Output the (X, Y) coordinate of the center of the cell containing the given text.  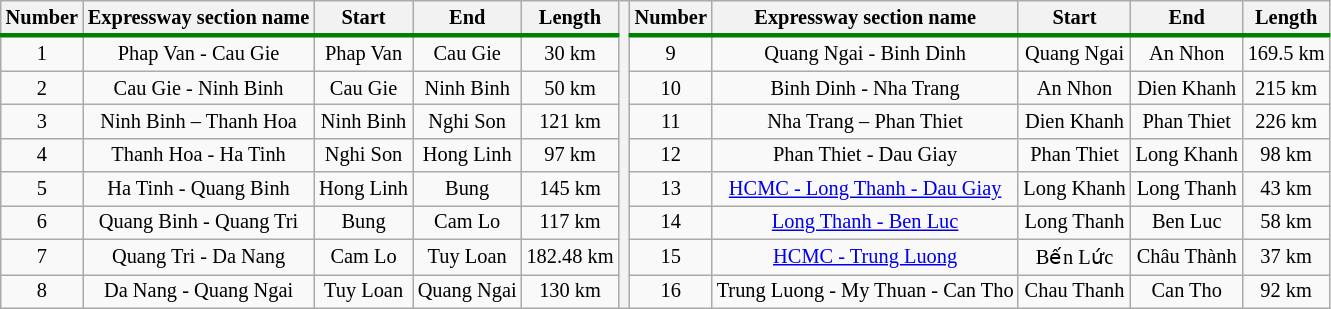
HCMC - Long Thanh - Dau Giay (866, 189)
43 km (1286, 189)
3 (42, 121)
Chau Thanh (1074, 291)
30 km (570, 54)
Châu Thành (1187, 256)
Long Thanh - Ben Luc (866, 222)
Phan Thiet - Dau Giay (866, 155)
16 (671, 291)
Ha Tinh - Quang Binh (198, 189)
11 (671, 121)
130 km (570, 291)
215 km (1286, 88)
Bến Lức (1074, 256)
Trung Luong - My Thuan - Can Tho (866, 291)
Cau Gie - Ninh Binh (198, 88)
Ninh Binh – Thanh Hoa (198, 121)
169.5 km (1286, 54)
145 km (570, 189)
121 km (570, 121)
98 km (1286, 155)
50 km (570, 88)
9 (671, 54)
5 (42, 189)
6 (42, 222)
4 (42, 155)
226 km (1286, 121)
8 (42, 291)
92 km (1286, 291)
Nha Trang – Phan Thiet (866, 121)
58 km (1286, 222)
12 (671, 155)
14 (671, 222)
Da Nang - Quang Ngai (198, 291)
Ben Luc (1187, 222)
Quang Ngai - Binh Dinh (866, 54)
97 km (570, 155)
Can Tho (1187, 291)
HCMC - Trung Luong (866, 256)
13 (671, 189)
182.48 km (570, 256)
117 km (570, 222)
15 (671, 256)
Binh Dinh - Nha Trang (866, 88)
Thanh Hoa - Ha Tinh (198, 155)
1 (42, 54)
Quang Tri - Da Nang (198, 256)
Phap Van - Cau Gie (198, 54)
Phap Van (364, 54)
10 (671, 88)
2 (42, 88)
37 km (1286, 256)
Quang Binh - Quang Tri (198, 222)
7 (42, 256)
